From the cell containing the given text, extract its center point as (X, Y) coordinate. 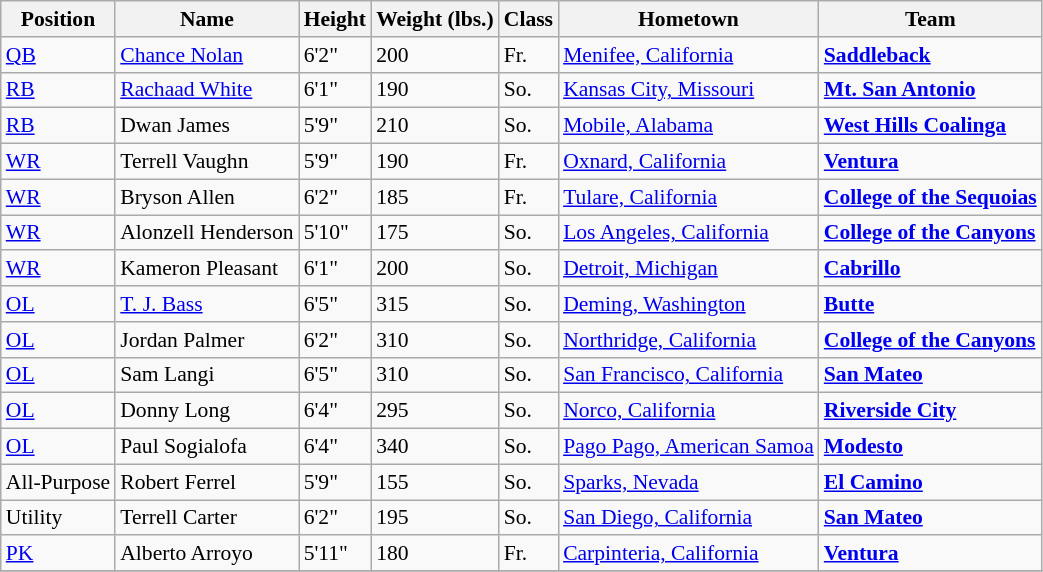
Class (528, 19)
Alonzell Henderson (206, 233)
Menifee, California (688, 55)
Riverside City (930, 411)
185 (435, 197)
Name (206, 19)
Cabrillo (930, 269)
Utility (58, 518)
Terrell Vaughn (206, 162)
Jordan Palmer (206, 340)
Position (58, 19)
Modesto (930, 447)
Team (930, 19)
Robert Ferrel (206, 482)
295 (435, 411)
Saddleback (930, 55)
PK (58, 554)
Bryson Allen (206, 197)
155 (435, 482)
Hometown (688, 19)
340 (435, 447)
Oxnard, California (688, 162)
San Diego, California (688, 518)
Tulare, California (688, 197)
175 (435, 233)
Northridge, California (688, 340)
Carpinteria, California (688, 554)
Rachaad White (206, 90)
T. J. Bass (206, 304)
Butte (930, 304)
Pago Pago, American Samoa (688, 447)
Chance Nolan (206, 55)
Kansas City, Missouri (688, 90)
Terrell Carter (206, 518)
Paul Sogialofa (206, 447)
Mobile, Alabama (688, 126)
195 (435, 518)
Mt. San Antonio (930, 90)
College of the Sequoias (930, 197)
Detroit, Michigan (688, 269)
Height (335, 19)
Los Angeles, California (688, 233)
El Camino (930, 482)
315 (435, 304)
Dwan James (206, 126)
San Francisco, California (688, 375)
Donny Long (206, 411)
All-Purpose (58, 482)
Sparks, Nevada (688, 482)
Deming, Washington (688, 304)
5'10" (335, 233)
Weight (lbs.) (435, 19)
Alberto Arroyo (206, 554)
QB (58, 55)
West Hills Coalinga (930, 126)
5'11" (335, 554)
Norco, California (688, 411)
Sam Langi (206, 375)
180 (435, 554)
210 (435, 126)
Kameron Pleasant (206, 269)
